Detect which cell encompasses the target text, then output its (x, y) center coordinate. 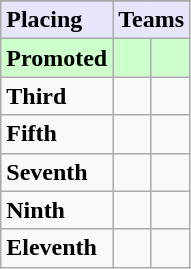
Third (57, 96)
Fifth (57, 134)
Seventh (57, 172)
Placing (57, 20)
Promoted (57, 58)
Teams (152, 20)
Ninth (57, 210)
Eleventh (57, 248)
